Find where the given text appears and provide that cell's center as [X, Y] coordinate. 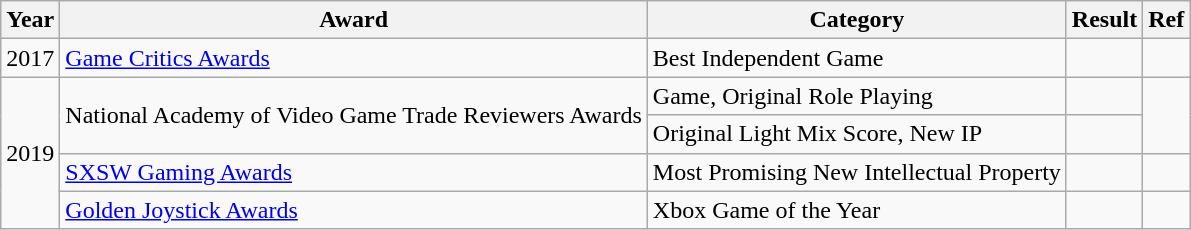
Award [354, 20]
Game, Original Role Playing [856, 96]
Year [30, 20]
Most Promising New Intellectual Property [856, 172]
Xbox Game of the Year [856, 210]
2019 [30, 153]
Category [856, 20]
National Academy of Video Game Trade Reviewers Awards [354, 115]
Best Independent Game [856, 58]
Golden Joystick Awards [354, 210]
2017 [30, 58]
Ref [1166, 20]
Game Critics Awards [354, 58]
SXSW Gaming Awards [354, 172]
Original Light Mix Score, New IP [856, 134]
Result [1104, 20]
